Find where the given text appears and provide that cell's center as [X, Y] coordinate. 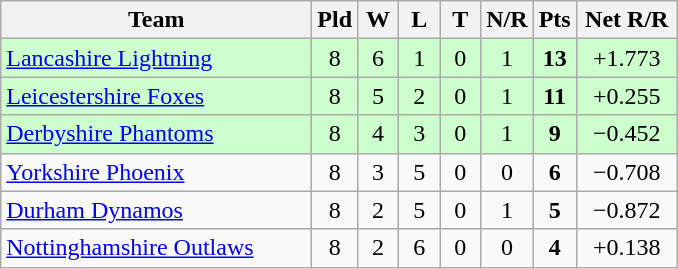
Pts [554, 20]
9 [554, 134]
Nottinghamshire Outlaws [156, 248]
−0.872 [626, 210]
+0.138 [626, 248]
13 [554, 58]
Durham Dynamos [156, 210]
W [378, 20]
11 [554, 96]
+0.255 [626, 96]
+1.773 [626, 58]
Yorkshire Phoenix [156, 172]
Leicestershire Foxes [156, 96]
Pld [335, 20]
N/R [507, 20]
Net R/R [626, 20]
T [460, 20]
Team [156, 20]
Derbyshire Phantoms [156, 134]
−0.708 [626, 172]
L [420, 20]
−0.452 [626, 134]
Lancashire Lightning [156, 58]
